For the text-containing cell, return its midpoint in [X, Y] coordinate format. 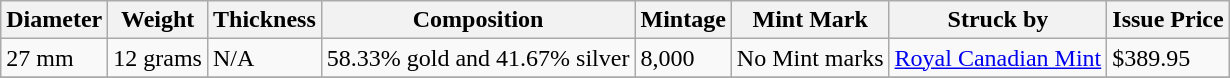
Weight [158, 20]
8,000 [683, 58]
Diameter [54, 20]
Mintage [683, 20]
N/A [264, 58]
No Mint marks [810, 58]
27 mm [54, 58]
12 grams [158, 58]
Thickness [264, 20]
Issue Price [1168, 20]
Composition [478, 20]
Mint Mark [810, 20]
$389.95 [1168, 58]
Royal Canadian Mint [998, 58]
58.33% gold and 41.67% silver [478, 58]
Struck by [998, 20]
